Determine the (X, Y) coordinate at the center of the cell enclosing the given text.  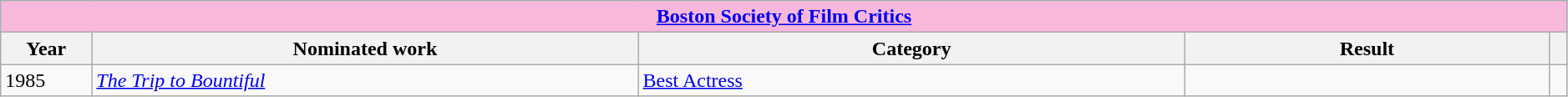
Nominated work (365, 48)
Result (1367, 48)
Category (911, 48)
The Trip to Bountiful (365, 80)
1985 (47, 80)
Year (47, 48)
Boston Society of Film Critics (784, 17)
Best Actress (911, 80)
